From the cell containing the given text, extract its center point as (x, y) coordinate. 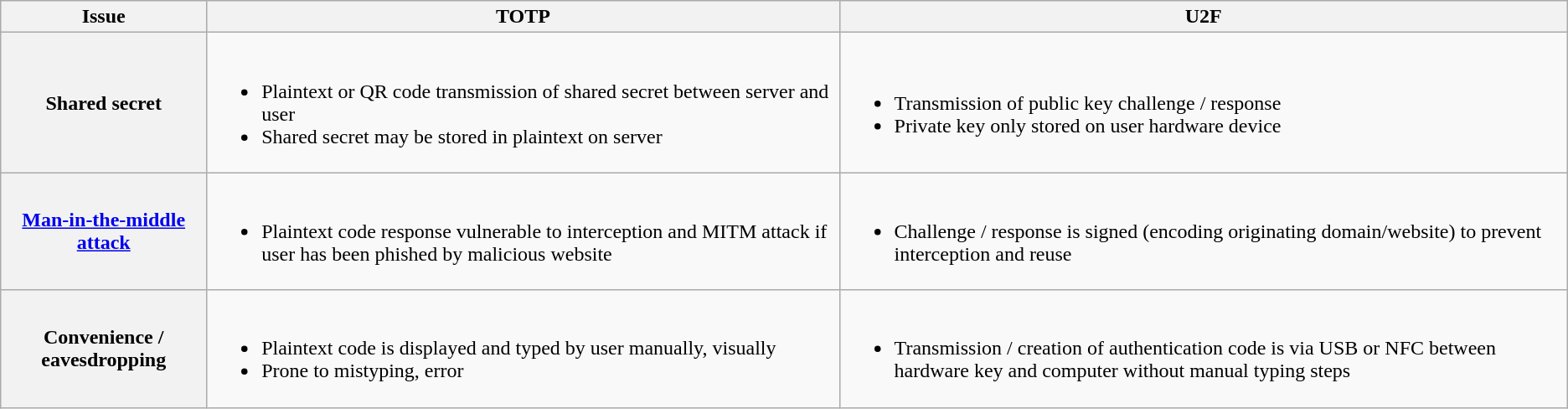
Shared secret (104, 102)
Challenge / response is signed (encoding originating domain/website) to prevent interception and reuse (1203, 231)
Plaintext or QR code transmission of shared secret between server and userShared secret may be stored in plaintext on server (523, 102)
Man-in-the-middle attack (104, 231)
Plaintext code is displayed and typed by user manually, visuallyProne to mistyping, error (523, 349)
Convenience / eavesdropping (104, 349)
TOTP (523, 17)
Transmission of public key challenge / responsePrivate key only stored on user hardware device (1203, 102)
U2F (1203, 17)
Plaintext code response vulnerable to interception and MITM attack if user has been phished by malicious website (523, 231)
Issue (104, 17)
Transmission / creation of authentication code is via USB or NFC between hardware key and computer without manual typing steps (1203, 349)
